Determine the [x, y] coordinate at the center of the cell enclosing the given text.  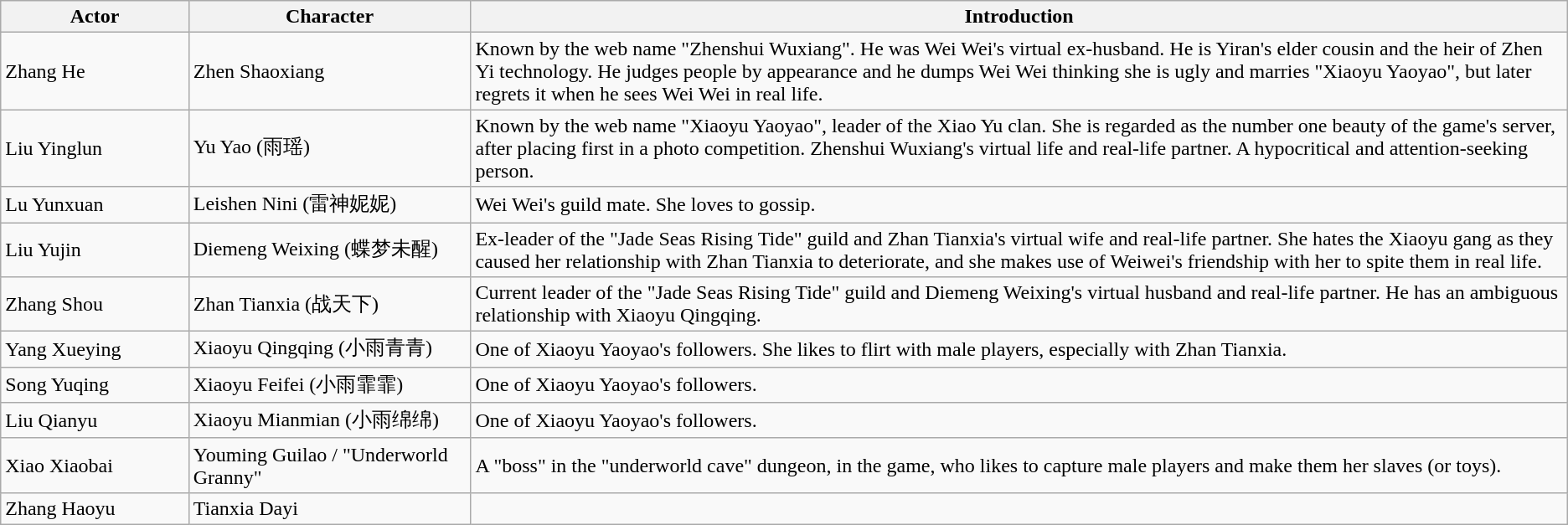
Lu Yunxuan [95, 204]
Wei Wei's guild mate. She loves to gossip. [1019, 204]
Zhang Shou [95, 305]
Introduction [1019, 17]
Tianxia Dayi [330, 508]
Xiaoyu Feifei (小雨霏霏) [330, 385]
Liu Yujin [95, 250]
Liu Yinglun [95, 148]
One of Xiaoyu Yaoyao's followers. She likes to flirt with male players, especially with Zhan Tianxia. [1019, 350]
Xiaoyu Mianmian (小雨绵绵) [330, 420]
Yang Xueying [95, 350]
Character [330, 17]
Zhang Haoyu [95, 508]
Yu Yao (雨瑶) [330, 148]
Xiaoyu Qingqing (小雨青青) [330, 350]
Liu Qianyu [95, 420]
Zhang He [95, 71]
Zhen Shaoxiang [330, 71]
Xiao Xiaobai [95, 466]
Song Yuqing [95, 385]
Zhan Tianxia (战天下) [330, 305]
A "boss" in the "underworld cave" dungeon, in the game, who likes to capture male players and make them her slaves (or toys). [1019, 466]
Diemeng Weixing (蝶梦未醒) [330, 250]
Youming Guilao / "Underworld Granny" [330, 466]
Actor [95, 17]
Leishen Nini (雷神妮妮) [330, 204]
